Detect which cell encompasses the target text, then output its [x, y] center coordinate. 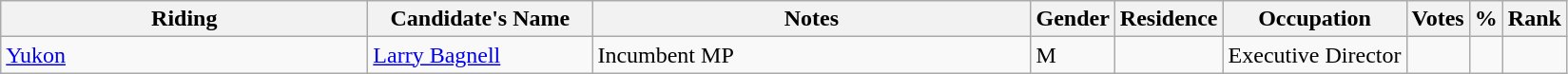
Votes [1438, 19]
Riding [184, 19]
Candidate's Name [480, 19]
Yukon [184, 55]
Larry Bagnell [480, 55]
% [1485, 19]
Residence [1169, 19]
Rank [1535, 19]
M [1073, 55]
Notes [812, 19]
Gender [1073, 19]
Occupation [1314, 19]
Incumbent MP [812, 55]
Executive Director [1314, 55]
